Extract the (x, y) coordinate from the center of the cell holding the provided text.  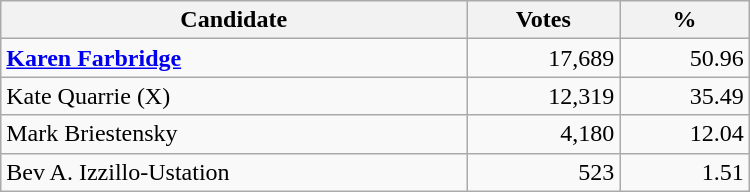
% (684, 20)
Votes (544, 20)
Kate Quarrie (X) (234, 96)
12,319 (544, 96)
50.96 (684, 58)
523 (544, 172)
35.49 (684, 96)
Bev A. Izzillo-Ustation (234, 172)
17,689 (544, 58)
12.04 (684, 134)
1.51 (684, 172)
Mark Briestensky (234, 134)
Candidate (234, 20)
4,180 (544, 134)
Karen Farbridge (234, 58)
